Return [x, y] of the center of cell containing provided text 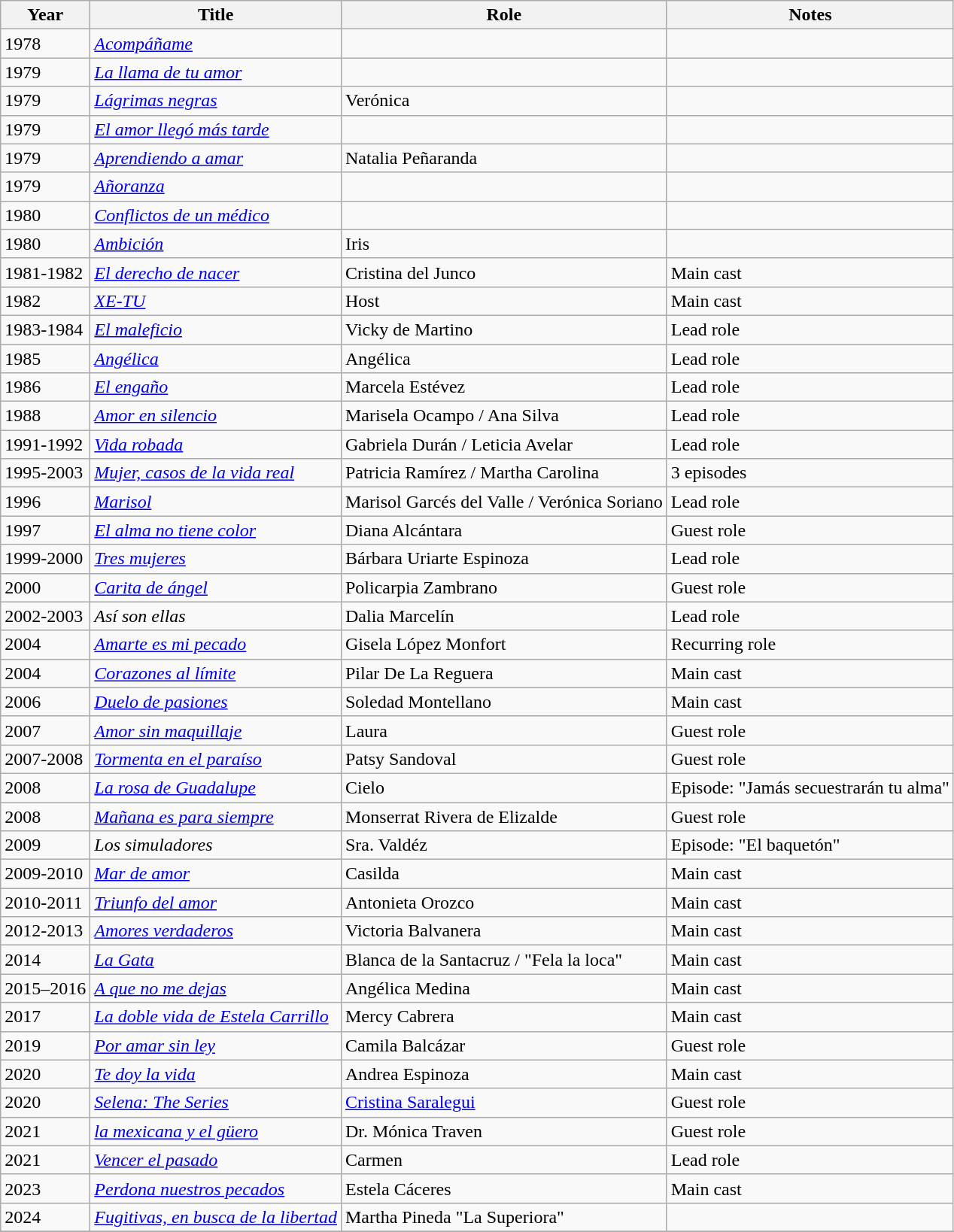
Notes [810, 15]
Triunfo del amor [216, 903]
Mañana es para siempre [216, 816]
Corazones al límite [216, 673]
Vicky de Martino [504, 329]
Fugitivas, en busca de la libertad [216, 1217]
Diana Alcántara [504, 530]
1999-2000 [45, 559]
Monserrat Rivera de Elizalde [504, 816]
Gabriela Durán / Leticia Avelar [504, 445]
Patsy Sandoval [504, 759]
Iris [504, 244]
Lágrimas negras [216, 101]
1986 [45, 387]
Añoranza [216, 187]
2019 [45, 1045]
2009 [45, 845]
El maleficio [216, 329]
2000 [45, 587]
Camila Balcázar [504, 1045]
El alma no tiene color [216, 530]
2012-2013 [45, 931]
Policarpia Zambrano [504, 587]
1996 [45, 502]
Angélica Medina [504, 988]
1991-1992 [45, 445]
Mar de amor [216, 874]
1997 [45, 530]
La llama de tu amor [216, 72]
Estela Cáceres [504, 1188]
2006 [45, 702]
La rosa de Guadalupe [216, 787]
1978 [45, 44]
Marisol Garcés del Valle / Verónica Soriano [504, 502]
Soledad Montellano [504, 702]
Casilda [504, 874]
Ambición [216, 244]
1983-1984 [45, 329]
La Gata [216, 960]
Episode: "El baquetón" [810, 845]
1981-1982 [45, 272]
Duelo de pasiones [216, 702]
Bárbara Uriarte Espinoza [504, 559]
Marcela Estévez [504, 387]
Episode: "Jamás secuestrarán tu alma" [810, 787]
3 episodes [810, 473]
1988 [45, 416]
Amor sin maquillaje [216, 730]
Carmen [504, 1160]
1995-2003 [45, 473]
2015–2016 [45, 988]
Tormenta en el paraíso [216, 759]
Host [504, 301]
Dr. Mónica Traven [504, 1131]
2007-2008 [45, 759]
Cristina del Junco [504, 272]
2024 [45, 1217]
Cristina Saralegui [504, 1103]
Cielo [504, 787]
El derecho de nacer [216, 272]
2010-2011 [45, 903]
Marisela Ocampo / Ana Silva [504, 416]
Year [45, 15]
Andrea Espinoza [504, 1074]
Acompáñame [216, 44]
Por amar sin ley [216, 1045]
Los simuladores [216, 845]
Vencer el pasado [216, 1160]
Victoria Balvanera [504, 931]
Verónica [504, 101]
Patricia Ramírez / Martha Carolina [504, 473]
Pilar De La Reguera [504, 673]
A que no me dejas [216, 988]
El amor llegó más tarde [216, 129]
Dalia Marcelín [504, 616]
2014 [45, 960]
Gisela López Monfort [504, 645]
Title [216, 15]
Mujer, casos de la vida real [216, 473]
Recurring role [810, 645]
Amor en silencio [216, 416]
La doble vida de Estela Carrillo [216, 1017]
XE-TU [216, 301]
Te doy la vida [216, 1074]
2007 [45, 730]
2023 [45, 1188]
Conflictos de un médico [216, 215]
Mercy Cabrera [504, 1017]
Vida robada [216, 445]
2009-2010 [45, 874]
2002-2003 [45, 616]
2017 [45, 1017]
Amores verdaderos [216, 931]
Amarte es mi pecado [216, 645]
Laura [504, 730]
Carita de ángel [216, 587]
Selena: The Series [216, 1103]
Sra. Valdéz [504, 845]
la mexicana y el güero [216, 1131]
Role [504, 15]
Blanca de la Santacruz / "Fela la loca" [504, 960]
Antonieta Orozco [504, 903]
Perdona nuestros pecados [216, 1188]
Natalia Peñaranda [504, 158]
El engaño [216, 387]
1982 [45, 301]
Martha Pineda "La Superiora" [504, 1217]
Tres mujeres [216, 559]
Así son ellas [216, 616]
Marisol [216, 502]
1985 [45, 359]
Aprendiendo a amar [216, 158]
